Search for the cell housing the specified text and yield its [X, Y] center coordinate. 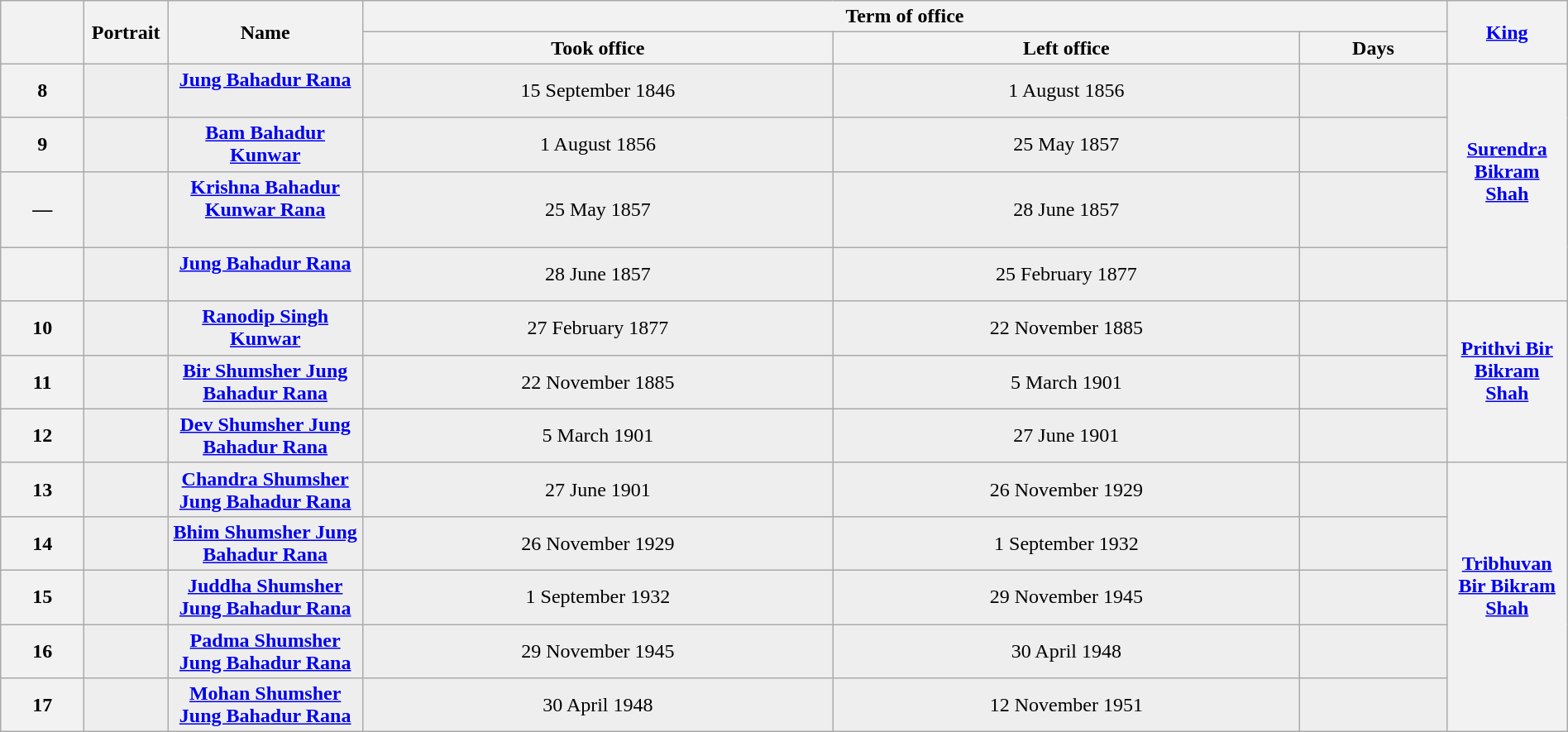
Took office [598, 48]
15 [43, 597]
17 [43, 705]
— [43, 209]
9 [43, 144]
13 [43, 490]
27 February 1877 [598, 328]
Surendra Bikram Shah [1507, 182]
Days [1374, 48]
Left office [1067, 48]
Padma Shumsher Jung Bahadur Rana [265, 650]
15 September 1846 [598, 91]
12 [43, 435]
Mohan Shumsher Jung Bahadur Rana [265, 705]
Tribhuvan Bir Bikram Shah [1507, 597]
Krishna Bahadur Kunwar Rana [265, 209]
Bhim Shumsher Jung Bahadur Rana [265, 543]
Chandra Shumsher Jung Bahadur Rana [265, 490]
10 [43, 328]
Bir Shumsher Jung Bahadur Rana [265, 382]
Juddha Shumsher Jung Bahadur Rana [265, 597]
8 [43, 91]
Ranodip Singh Kunwar [265, 328]
16 [43, 650]
Bam Bahadur Kunwar [265, 144]
Term of office [905, 17]
King [1507, 32]
Name [265, 32]
12 November 1951 [1067, 705]
11 [43, 382]
Dev Shumsher Jung Bahadur Rana [265, 435]
Prithvi Bir Bikram Shah [1507, 382]
Portrait [126, 32]
14 [43, 543]
25 February 1877 [1067, 275]
